For the text-containing cell, return its midpoint in (X, Y) coordinate format. 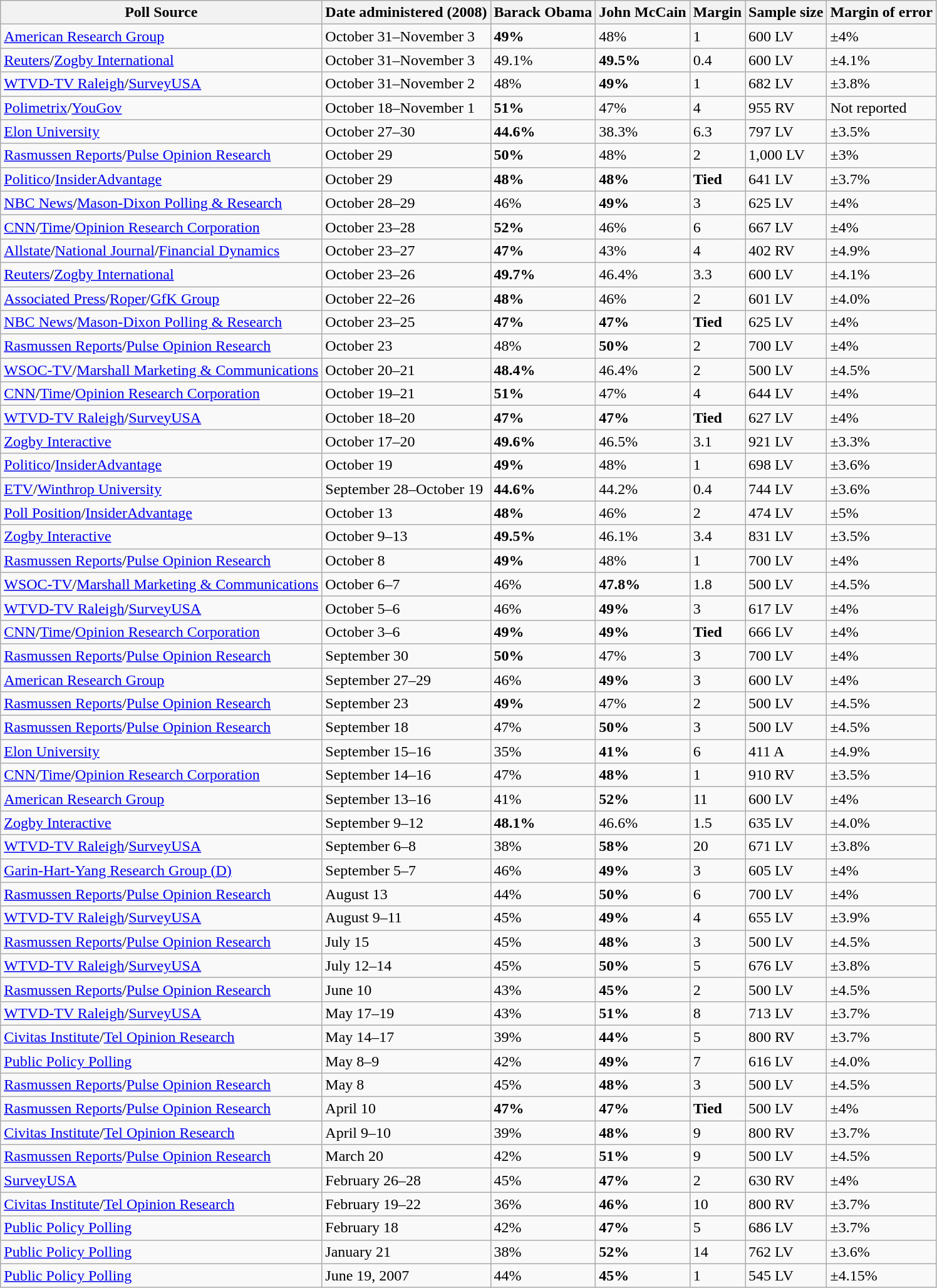
762 LV (786, 1252)
October 8 (406, 560)
October 31–November 2 (406, 84)
682 LV (786, 84)
Margin (717, 13)
545 LV (786, 1275)
September 28–October 19 (406, 489)
October 9–13 (406, 537)
July 12–14 (406, 966)
October 23–25 (406, 322)
October 23 (406, 346)
June 19, 2007 (406, 1275)
Date administered (2008) (406, 13)
±3.9% (882, 918)
713 LV (786, 1013)
411 A (786, 751)
October 20–21 (406, 370)
46.1% (643, 537)
Garin-Hart-Yang Research Group (D) (162, 870)
February 18 (406, 1228)
October 18–20 (406, 418)
6.3 (717, 131)
601 LV (786, 299)
January 21 (406, 1252)
3.4 (717, 537)
±4.15% (882, 1275)
August 13 (406, 894)
1.8 (717, 584)
46.5% (643, 441)
September 27–29 (406, 679)
October 27–30 (406, 131)
October 5–6 (406, 608)
627 LV (786, 418)
698 LV (786, 465)
October 13 (406, 513)
831 LV (786, 537)
630 RV (786, 1180)
John McCain (643, 13)
3.1 (717, 441)
September 18 (406, 728)
Allstate/National Journal/Financial Dynamics (162, 250)
September 30 (406, 656)
35% (543, 751)
617 LV (786, 608)
686 LV (786, 1228)
October 23–28 (406, 227)
644 LV (786, 394)
September 6–8 (406, 847)
44.2% (643, 489)
±5% (882, 513)
Margin of error (882, 13)
47.8% (643, 584)
474 LV (786, 513)
July 15 (406, 942)
38.3% (643, 131)
797 LV (786, 131)
March 20 (406, 1157)
Sample size (786, 13)
February 19–22 (406, 1204)
±3.3% (882, 441)
October 17–20 (406, 441)
8 (717, 1013)
36% (543, 1204)
February 26–28 (406, 1180)
49.7% (543, 274)
Poll Source (162, 13)
September 15–16 (406, 751)
11 (717, 799)
49.6% (543, 441)
955 RV (786, 108)
October 3–6 (406, 632)
April 9–10 (406, 1133)
May 14–17 (406, 1037)
671 LV (786, 847)
May 8–9 (406, 1061)
655 LV (786, 918)
September 13–16 (406, 799)
October 23–27 (406, 250)
46.6% (643, 823)
Poll Position/InsiderAdvantage (162, 513)
October 28–29 (406, 203)
48.4% (543, 370)
910 RV (786, 775)
October 19 (406, 465)
635 LV (786, 823)
September 14–16 (406, 775)
616 LV (786, 1061)
October 19–21 (406, 394)
Barack Obama (543, 13)
14 (717, 1252)
September 9–12 (406, 823)
May 8 (406, 1085)
October 23–26 (406, 274)
49.1% (543, 60)
±3% (882, 155)
October 6–7 (406, 584)
Not reported (882, 108)
20 (717, 847)
October 22–26 (406, 299)
May 17–19 (406, 1013)
ETV/Winthrop University (162, 489)
667 LV (786, 227)
10 (717, 1204)
666 LV (786, 632)
744 LV (786, 489)
676 LV (786, 966)
605 LV (786, 870)
641 LV (786, 179)
Associated Press/Roper/GfK Group (162, 299)
June 10 (406, 989)
58% (643, 847)
48.1% (543, 823)
October 18–November 1 (406, 108)
921 LV (786, 441)
3.3 (717, 274)
7 (717, 1061)
1.5 (717, 823)
September 23 (406, 704)
Polimetrix/YouGov (162, 108)
1,000 LV (786, 155)
402 RV (786, 250)
August 9–11 (406, 918)
April 10 (406, 1109)
SurveyUSA (162, 1180)
September 5–7 (406, 870)
